From the cell containing the given text, extract its center point as (X, Y) coordinate. 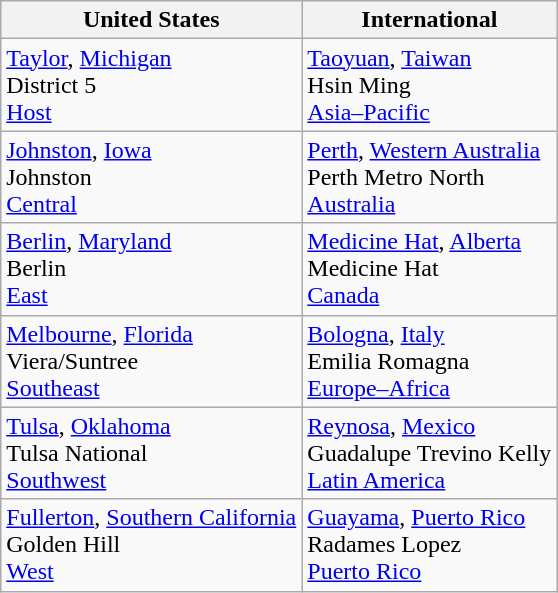
Johnston, IowaJohnstonCentral (152, 177)
Taylor, MichiganDistrict 5Host (152, 85)
Medicine Hat, AlbertaMedicine HatCanada (430, 269)
Taoyuan, TaiwanHsin MingAsia–Pacific (430, 85)
Reynosa, MexicoGuadalupe Trevino KellyLatin America (430, 453)
Perth, Western AustraliaPerth Metro NorthAustralia (430, 177)
Berlin, MarylandBerlinEast (152, 269)
Melbourne, FloridaViera/SuntreeSoutheast (152, 361)
International (430, 20)
United States (152, 20)
Bologna, ItalyEmilia RomagnaEurope–Africa (430, 361)
Fullerton, Southern CaliforniaGolden HillWest (152, 545)
Tulsa, OklahomaTulsa NationalSouthwest (152, 453)
Guayama, Puerto RicoRadames LopezPuerto Rico (430, 545)
